Output the [X, Y] coordinate of the center of the cell containing the given text.  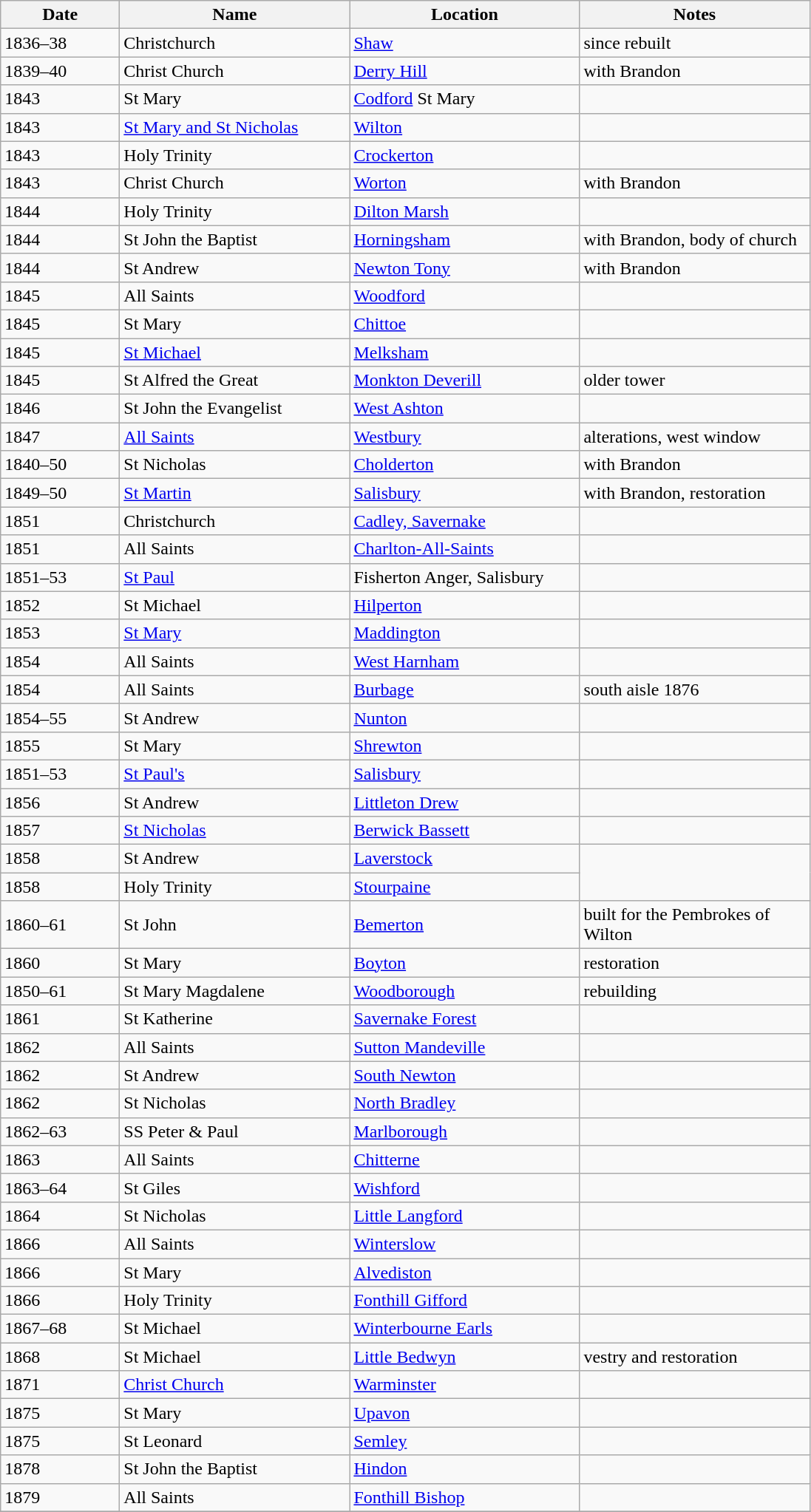
West Harnham [464, 661]
St Katherine [235, 1019]
Warminster [464, 1385]
Cadley, Savernake [464, 521]
with Brandon, restoration [695, 493]
vestry and restoration [695, 1357]
St Martin [235, 493]
SS Peter & Paul [235, 1131]
Charlton-All-Saints [464, 549]
with Brandon, body of church [695, 239]
North Bradley [464, 1103]
Alvediston [464, 1272]
St Paul [235, 577]
Woodborough [464, 991]
Little Bedwyn [464, 1357]
St Giles [235, 1188]
rebuilding [695, 991]
1864 [61, 1216]
Name [235, 15]
Codford St Mary [464, 99]
Wilton [464, 127]
Fisherton Anger, Salisbury [464, 577]
Westbury [464, 437]
1846 [61, 409]
Shaw [464, 43]
1855 [61, 746]
Melksham [464, 353]
alterations, west window [695, 437]
Chitterne [464, 1159]
built for the Pembrokes of Wilton [695, 925]
West Ashton [464, 409]
Stourpaine [464, 887]
Winterbourne Earls [464, 1329]
1854–55 [61, 718]
St John the Evangelist [235, 409]
Date [61, 15]
1879 [61, 1497]
Hilperton [464, 605]
Little Langford [464, 1216]
1862–63 [61, 1131]
St John [235, 925]
St Mary Magdalene [235, 991]
Woodford [464, 296]
Crockerton [464, 155]
Upavon [464, 1413]
Burbage [464, 689]
Location [464, 15]
1860–61 [61, 925]
Marlborough [464, 1131]
1850–61 [61, 991]
St Mary and St Nicholas [235, 127]
Fonthill Bishop [464, 1497]
Littleton Drew [464, 802]
Horningsham [464, 239]
St Alfred the Great [235, 381]
Nunton [464, 718]
restoration [695, 963]
South Newton [464, 1075]
Cholderton [464, 465]
1853 [61, 633]
Sutton Mandeville [464, 1047]
St Paul's [235, 774]
1852 [61, 605]
Wishford [464, 1188]
Derry Hill [464, 71]
1849–50 [61, 493]
Berwick Bassett [464, 831]
1863 [61, 1159]
1847 [61, 437]
Shrewton [464, 746]
1863–64 [61, 1188]
south aisle 1876 [695, 689]
1857 [61, 831]
older tower [695, 381]
Notes [695, 15]
1836–38 [61, 43]
since rebuilt [695, 43]
Bemerton [464, 925]
Winterslow [464, 1244]
Worton [464, 183]
1860 [61, 963]
Fonthill Gifford [464, 1301]
St Leonard [235, 1441]
Newton Tony [464, 268]
1867–68 [61, 1329]
Chittoe [464, 324]
Semley [464, 1441]
1856 [61, 802]
1871 [61, 1385]
Savernake Forest [464, 1019]
1839–40 [61, 71]
Boyton [464, 963]
Dilton Marsh [464, 211]
1861 [61, 1019]
Laverstock [464, 859]
1868 [61, 1357]
1878 [61, 1469]
Monkton Deverill [464, 381]
Maddington [464, 633]
1840–50 [61, 465]
Hindon [464, 1469]
